Return the (x, y) coordinate for the center point of the cell that contains the specified text.  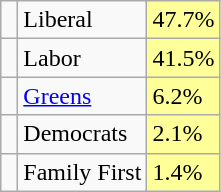
Labor (82, 58)
41.5% (184, 58)
Democrats (82, 134)
47.7% (184, 20)
Family First (82, 172)
6.2% (184, 96)
Liberal (82, 20)
Greens (82, 96)
2.1% (184, 134)
1.4% (184, 172)
